Output the [X, Y] coordinate of the center of the cell containing the given text.  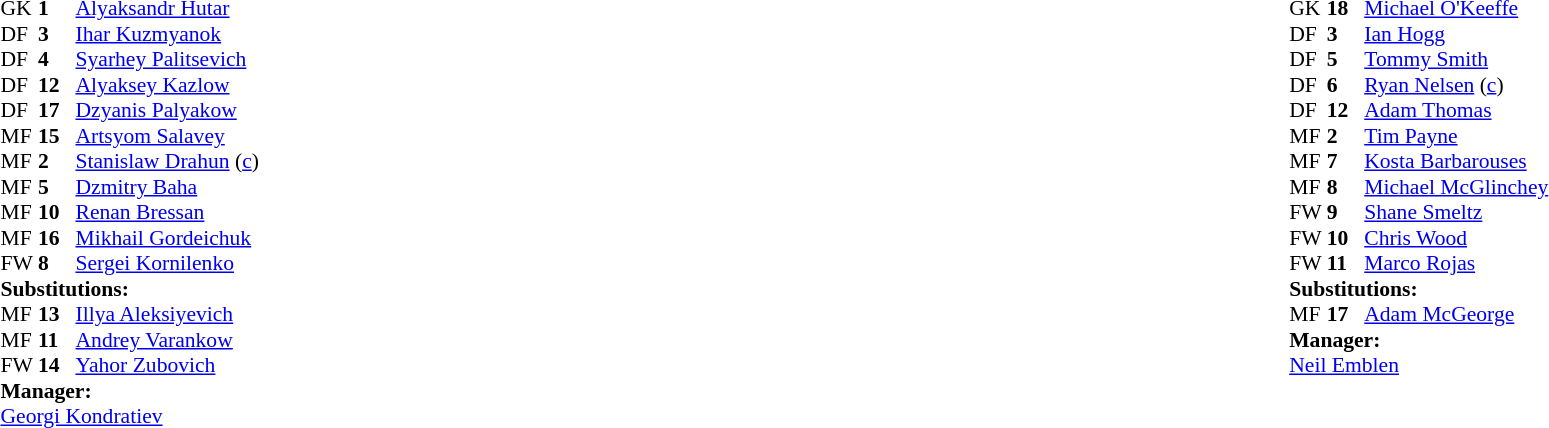
Andrey Varankow [168, 340]
Marco Rojas [1456, 263]
Ian Hogg [1456, 34]
Artsyom Salavey [168, 136]
Dzyanis Palyakow [168, 111]
13 [57, 315]
Renan Bressan [168, 213]
6 [1346, 85]
Adam McGeorge [1456, 315]
Mikhail Gordeichuk [168, 238]
Ihar Kuzmyanok [168, 34]
Stanislaw Drahun (c) [168, 161]
16 [57, 238]
Yahor Zubovich [168, 365]
Tommy Smith [1456, 59]
Chris Wood [1456, 238]
Sergei Kornilenko [168, 263]
Michael McGlinchey [1456, 187]
15 [57, 136]
Syarhey Palitsevich [168, 59]
9 [1346, 213]
4 [57, 59]
Shane Smeltz [1456, 213]
Tim Payne [1456, 136]
Kosta Barbarouses [1456, 161]
Dzmitry Baha [168, 187]
Illya Aleksiyevich [168, 315]
Adam Thomas [1456, 111]
Neil Emblen [1418, 365]
7 [1346, 161]
Ryan Nelsen (c) [1456, 85]
14 [57, 365]
Alyaksey Kazlow [168, 85]
